Return the [X, Y] coordinate for the center point of the cell that contains the specified text.  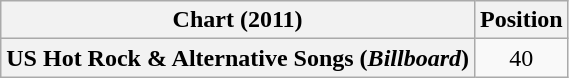
40 [521, 58]
US Hot Rock & Alternative Songs (Billboard) [238, 58]
Chart (2011) [238, 20]
Position [521, 20]
